Identify which cell holds the provided text, then report its [x, y] central coordinate. 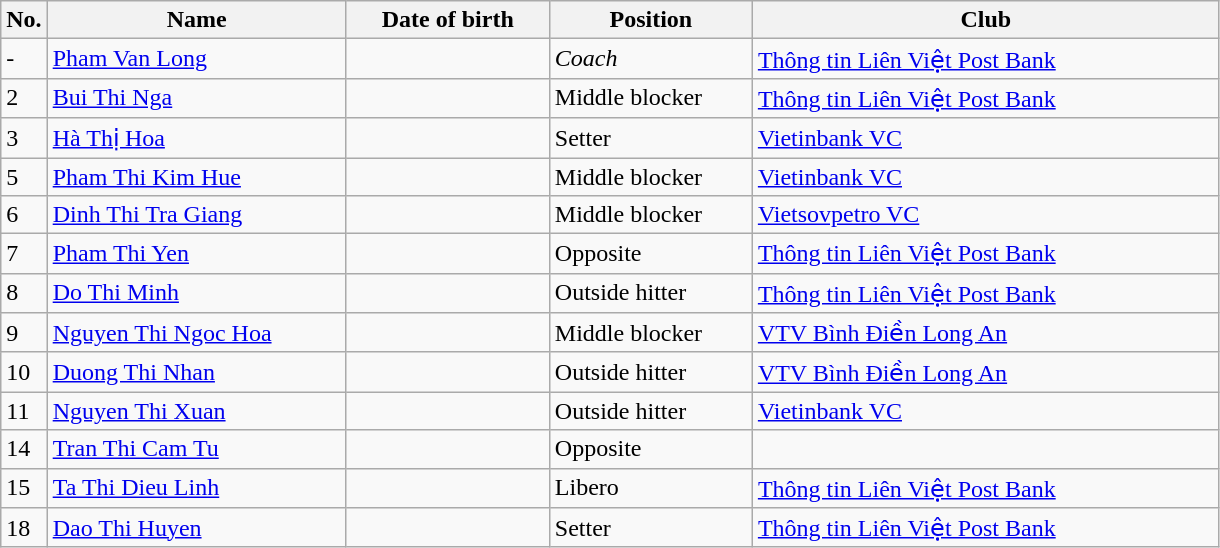
Pham Thi Yen [196, 254]
No. [24, 20]
Ta Thi Dieu Linh [196, 488]
Dinh Thi Tra Giang [196, 215]
Duong Thi Nhan [196, 372]
Vietsovpetro VC [986, 215]
Nguyen Thi Ngoc Hoa [196, 333]
Coach [650, 59]
2 [24, 98]
6 [24, 215]
5 [24, 177]
3 [24, 138]
Club [986, 20]
Libero [650, 488]
18 [24, 528]
Pham Van Long [196, 59]
Do Thi Minh [196, 293]
Nguyen Thi Xuan [196, 411]
Bui Thi Nga [196, 98]
7 [24, 254]
10 [24, 372]
Name [196, 20]
Pham Thi Kim Hue [196, 177]
- [24, 59]
11 [24, 411]
9 [24, 333]
Dao Thi Huyen [196, 528]
14 [24, 449]
8 [24, 293]
Tran Thi Cam Tu [196, 449]
Hà Thị Hoa [196, 138]
15 [24, 488]
Date of birth [448, 20]
Position [650, 20]
